Determine the [x, y] coordinate at the center of the cell enclosing the given text.  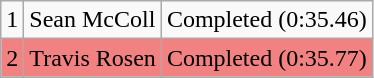
Sean McColl [93, 20]
1 [12, 20]
Completed (0:35.77) [266, 58]
Travis Rosen [93, 58]
Completed (0:35.46) [266, 20]
2 [12, 58]
